Search for the cell housing the specified text and yield its (x, y) center coordinate. 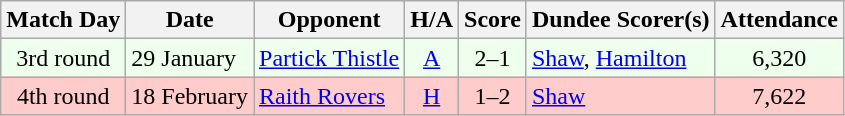
Shaw (620, 96)
Score (493, 20)
29 January (190, 58)
Raith Rovers (330, 96)
2–1 (493, 58)
H/A (432, 20)
Dundee Scorer(s) (620, 20)
3rd round (64, 58)
18 February (190, 96)
1–2 (493, 96)
Match Day (64, 20)
7,622 (779, 96)
Partick Thistle (330, 58)
Opponent (330, 20)
4th round (64, 96)
Attendance (779, 20)
Shaw, Hamilton (620, 58)
Date (190, 20)
A (432, 58)
H (432, 96)
6,320 (779, 58)
